Determine the [x, y] coordinate at the center of the cell enclosing the given text.  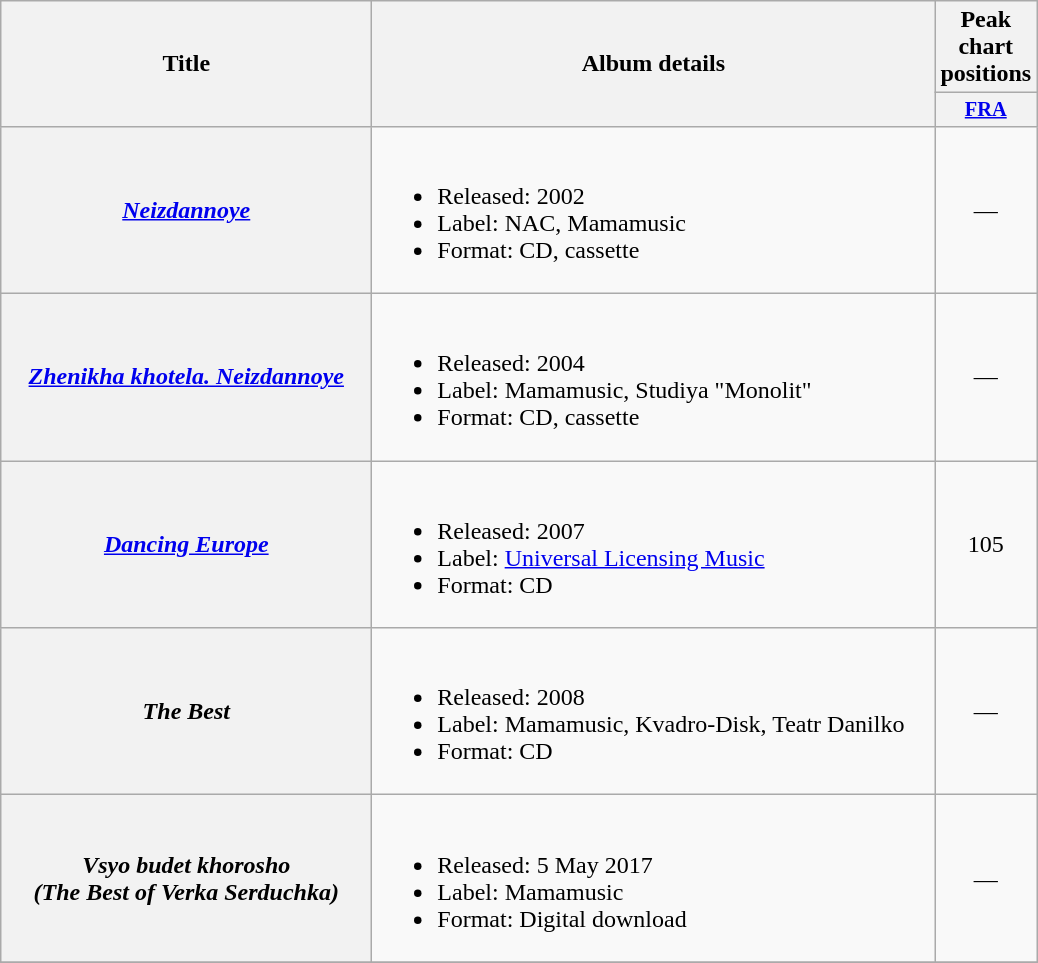
Album details [654, 64]
Zhenikha khotela. Neizdannoye [186, 378]
Vsyo budet khorosho (The Best of Verka Serduchka) [186, 878]
Neizdannoye [186, 210]
Released: 5 May 2017Label: MamamusicFormat: Digital download [654, 878]
The Best [186, 712]
Dancing Europe [186, 544]
Released: 2002Label: NAC, MamamusicFormat: CD, cassette [654, 210]
Peak chart positions [986, 47]
Released: 2008Label: Mamamusic, Kvadro-Disk, Teatr DanilkoFormat: CD [654, 712]
105 [986, 544]
Released: 2007Label: Universal Licensing MusicFormat: CD [654, 544]
Title [186, 64]
FRA [986, 110]
Released: 2004Label: Mamamusic, Studiya "Monolit"Format: CD, cassette [654, 378]
